For the text-containing cell, return its midpoint in [X, Y] coordinate format. 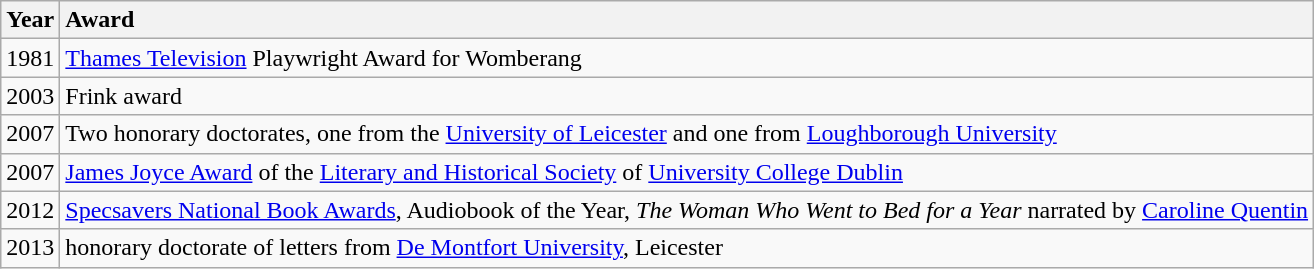
Specsavers National Book Awards, Audiobook of the Year, The Woman Who Went to Bed for a Year narrated by Caroline Quentin [687, 210]
James Joyce Award of the Literary and Historical Society of University College Dublin [687, 172]
Thames Television Playwright Award for Womberang [687, 58]
1981 [30, 58]
2012 [30, 210]
Year [30, 20]
Frink award [687, 96]
2013 [30, 248]
Two honorary doctorates, one from the University of Leicester and one from Loughborough University [687, 134]
honorary doctorate of letters from De Montfort University, Leicester [687, 248]
Award [687, 20]
2003 [30, 96]
